Provide the (x, y) coordinate of the cell's center where the given text is located.  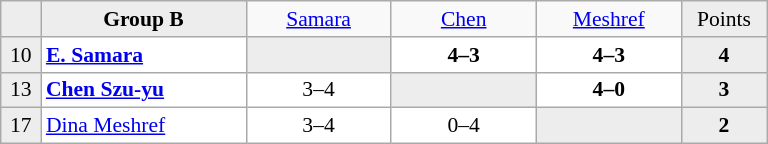
Meshref (608, 19)
E. Samara (144, 55)
13 (21, 90)
3 (724, 90)
Points (724, 19)
17 (21, 126)
Group B (144, 19)
Samara (318, 19)
2 (724, 126)
Chen Szu-yu (144, 90)
10 (21, 55)
0–4 (464, 126)
Dina Meshref (144, 126)
Chen (464, 19)
4–0 (608, 90)
4 (724, 55)
